Provide the [X, Y] coordinate of the cell's center where the given text is located.  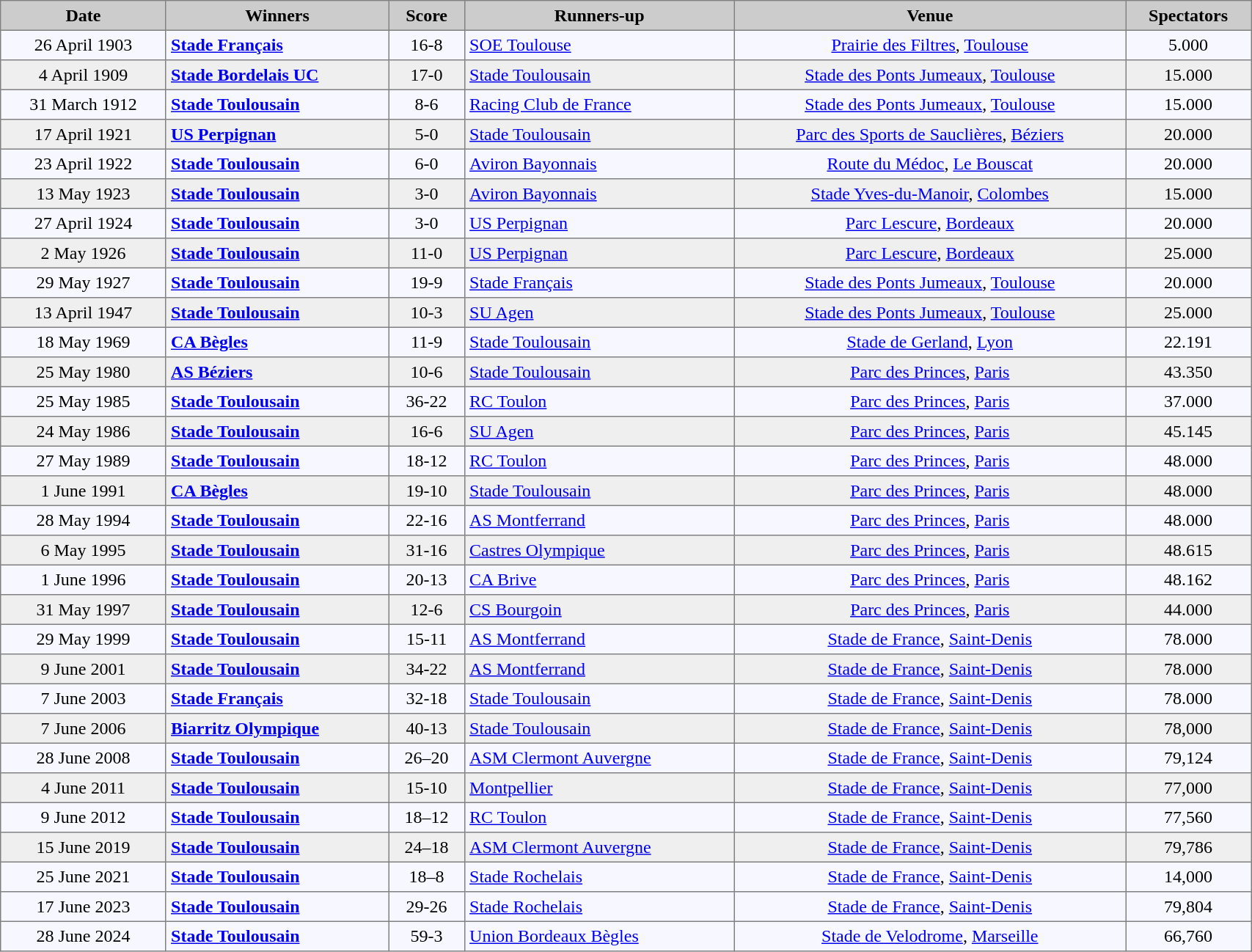
17-0 [427, 75]
Montpellier [599, 788]
22.191 [1188, 342]
Stade Yves-du-Manoir, Colombes [930, 194]
29 May 1999 [84, 639]
16-6 [427, 431]
24 May 1986 [84, 431]
19-10 [427, 491]
18-12 [427, 461]
17 April 1921 [84, 134]
AS Béziers [277, 372]
11-9 [427, 342]
Spectators [1188, 15]
8-6 [427, 104]
6 May 1995 [84, 550]
32-18 [427, 698]
79,786 [1188, 847]
Stade Bordelais UC [277, 75]
18 May 1969 [84, 342]
4 April 1909 [84, 75]
Biarritz Olympique [277, 728]
Stade de Velodrome, Marseille [930, 936]
1 June 1991 [84, 491]
14,000 [1188, 876]
Parc des Sports de Sauclières, Béziers [930, 134]
9 June 2001 [84, 669]
4 June 2011 [84, 788]
37.000 [1188, 401]
12-6 [427, 609]
25 June 2021 [84, 876]
16-8 [427, 45]
13 May 1923 [84, 194]
20-13 [427, 579]
34-22 [427, 669]
48.615 [1188, 550]
44.000 [1188, 609]
45.145 [1188, 431]
27 April 1924 [84, 223]
18–8 [427, 876]
2 May 1926 [84, 253]
10-3 [427, 312]
59-3 [427, 936]
Score [427, 15]
17 June 2023 [84, 907]
77,000 [1188, 788]
Date [84, 15]
31-16 [427, 550]
Runners-up [599, 15]
31 May 1997 [84, 609]
11-0 [427, 253]
Racing Club de France [599, 104]
10-6 [427, 372]
15-10 [427, 788]
22-16 [427, 520]
25 May 1980 [84, 372]
Union Bordeaux Bègles [599, 936]
40-13 [427, 728]
5-0 [427, 134]
31 March 1912 [84, 104]
66,760 [1188, 936]
25 May 1985 [84, 401]
7 June 2003 [84, 698]
Prairie des Filtres, Toulouse [930, 45]
9 June 2012 [84, 817]
Stade de Gerland, Lyon [930, 342]
19-9 [427, 282]
Venue [930, 15]
27 May 1989 [84, 461]
7 June 2006 [84, 728]
28 May 1994 [84, 520]
13 April 1947 [84, 312]
15 June 2019 [84, 847]
23 April 1922 [84, 164]
Winners [277, 15]
36-22 [427, 401]
79,804 [1188, 907]
26–20 [427, 758]
28 June 2008 [84, 758]
26 April 1903 [84, 45]
15-11 [427, 639]
43.350 [1188, 372]
79,124 [1188, 758]
77,560 [1188, 817]
CS Bourgoin [599, 609]
5.000 [1188, 45]
CA Brive [599, 579]
6-0 [427, 164]
SOE Toulouse [599, 45]
29 May 1927 [84, 282]
48.162 [1188, 579]
1 June 1996 [84, 579]
Castres Olympique [599, 550]
29-26 [427, 907]
24–18 [427, 847]
28 June 2024 [84, 936]
18–12 [427, 817]
78,000 [1188, 728]
Route du Médoc, Le Bouscat [930, 164]
